Provide the [X, Y] coordinate of the cell's center where the given text is located.  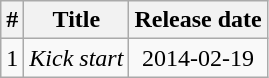
# [12, 20]
Title [76, 20]
Kick start [76, 58]
2014-02-19 [198, 58]
1 [12, 58]
Release date [198, 20]
